Return [x, y] of the center of cell containing provided text 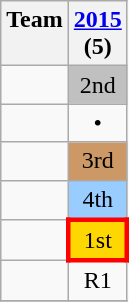
R1 [98, 281]
3rd [98, 161]
1st [98, 240]
2nd [98, 85]
Team [35, 34]
2015(5) [98, 34]
4th [98, 200]
• [98, 123]
